Identify which cell holds the provided text, then report its (X, Y) central coordinate. 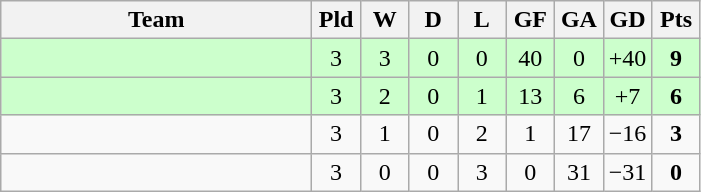
40 (530, 58)
17 (580, 134)
−16 (628, 134)
Pld (336, 20)
13 (530, 96)
9 (676, 58)
+7 (628, 96)
+40 (628, 58)
−31 (628, 172)
GA (580, 20)
Pts (676, 20)
GD (628, 20)
31 (580, 172)
L (482, 20)
GF (530, 20)
W (384, 20)
D (434, 20)
Team (156, 20)
